Return the [x, y] coordinate for the center point of the cell that contains the specified text.  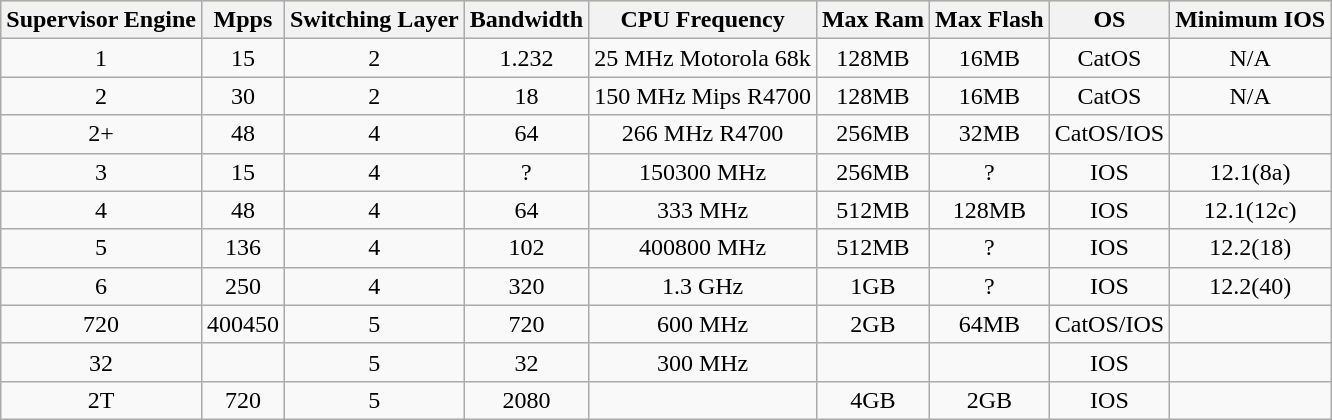
12.2(18) [1250, 248]
102 [526, 248]
Supervisor Engine [102, 20]
250 [242, 286]
12.1(12c) [1250, 210]
12.2(40) [1250, 286]
3 [102, 172]
266 MHz R4700 [703, 134]
2+ [102, 134]
300 MHz [703, 362]
600 MHz [703, 324]
CPU Frequency [703, 20]
25 MHz Motorola 68k [703, 58]
Switching Layer [374, 20]
6 [102, 286]
Max Ram [872, 20]
400450 [242, 324]
Max Flash [989, 20]
2080 [526, 400]
30 [242, 96]
320 [526, 286]
1 [102, 58]
1.3 GHz [703, 286]
4GB [872, 400]
136 [242, 248]
400800 MHz [703, 248]
1GB [872, 286]
333 MHz [703, 210]
Bandwidth [526, 20]
150 MHz Mips R4700 [703, 96]
32MB [989, 134]
Minimum IOS [1250, 20]
18 [526, 96]
Mpps [242, 20]
OS [1109, 20]
12.1(8a) [1250, 172]
2T [102, 400]
1.232 [526, 58]
150300 MHz [703, 172]
64MB [989, 324]
